Output the [X, Y] coordinate of the center of the cell containing the given text.  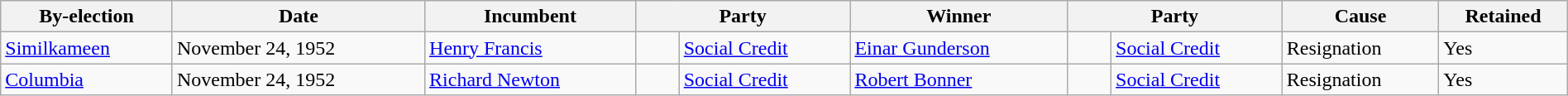
By-election [87, 17]
Retained [1503, 17]
Einar Gunderson [959, 48]
Columbia [87, 79]
Winner [959, 17]
Henry Francis [531, 48]
Richard Newton [531, 79]
Date [298, 17]
Similkameen [87, 48]
Incumbent [531, 17]
Cause [1360, 17]
Robert Bonner [959, 79]
